Return [x, y] of the center of cell containing provided text 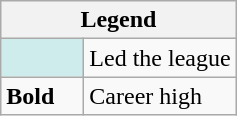
Career high [160, 96]
Led the league [160, 58]
Bold [42, 96]
Legend [118, 20]
